Return [x, y] of the center of cell containing provided text 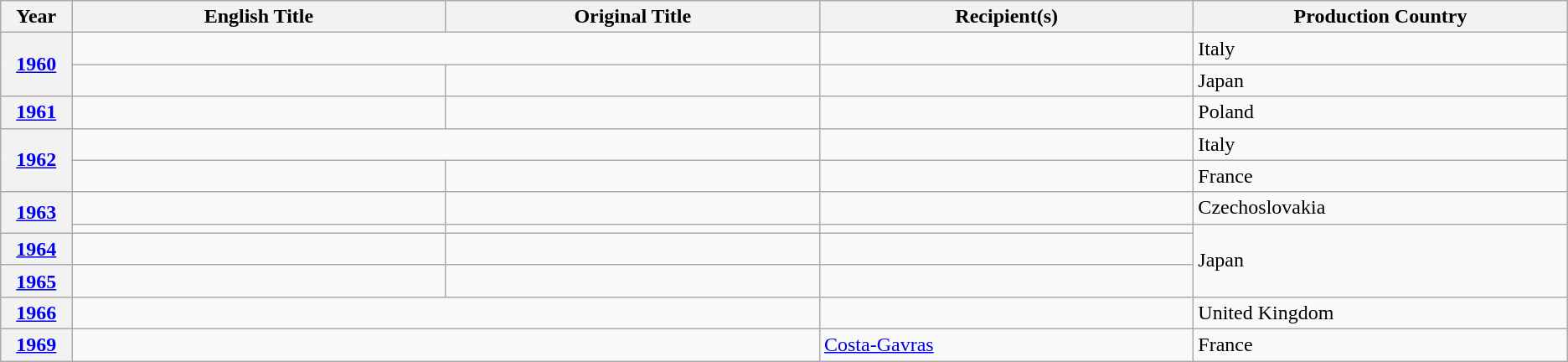
Czechoslovakia [1380, 208]
1960 [37, 65]
1962 [37, 160]
Costa-Gavras [1006, 344]
United Kingdom [1380, 313]
Original Title [632, 17]
English Title [259, 17]
Production Country [1380, 17]
1964 [37, 249]
1963 [37, 213]
Year [37, 17]
Poland [1380, 112]
1969 [37, 344]
1961 [37, 112]
Recipient(s) [1006, 17]
1965 [37, 281]
1966 [37, 313]
